Scan for the cell matching the given text and deliver its (x, y) coordinate at center. 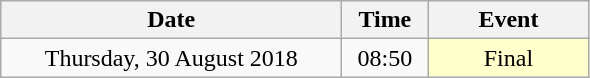
08:50 (385, 58)
Time (385, 20)
Thursday, 30 August 2018 (172, 58)
Event (508, 20)
Date (172, 20)
Final (508, 58)
